Search for the cell housing the specified text and yield its [X, Y] center coordinate. 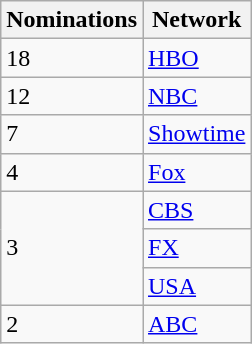
3 [72, 248]
2 [72, 324]
Network [196, 20]
18 [72, 58]
USA [196, 286]
4 [72, 172]
Fox [196, 172]
FX [196, 248]
HBO [196, 58]
12 [72, 96]
Nominations [72, 20]
NBC [196, 96]
Showtime [196, 134]
ABC [196, 324]
CBS [196, 210]
7 [72, 134]
